Determine the [x, y] coordinate at the center of the cell enclosing the given text.  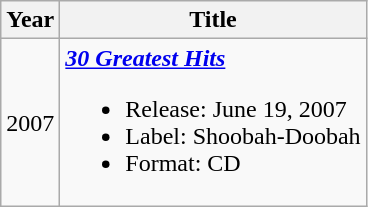
Year [30, 20]
2007 [30, 122]
Title [213, 20]
30 Greatest HitsRelease: June 19, 2007Label: Shoobah-DoobahFormat: CD [213, 122]
